Scan for the cell matching the given text and deliver its (X, Y) coordinate at center. 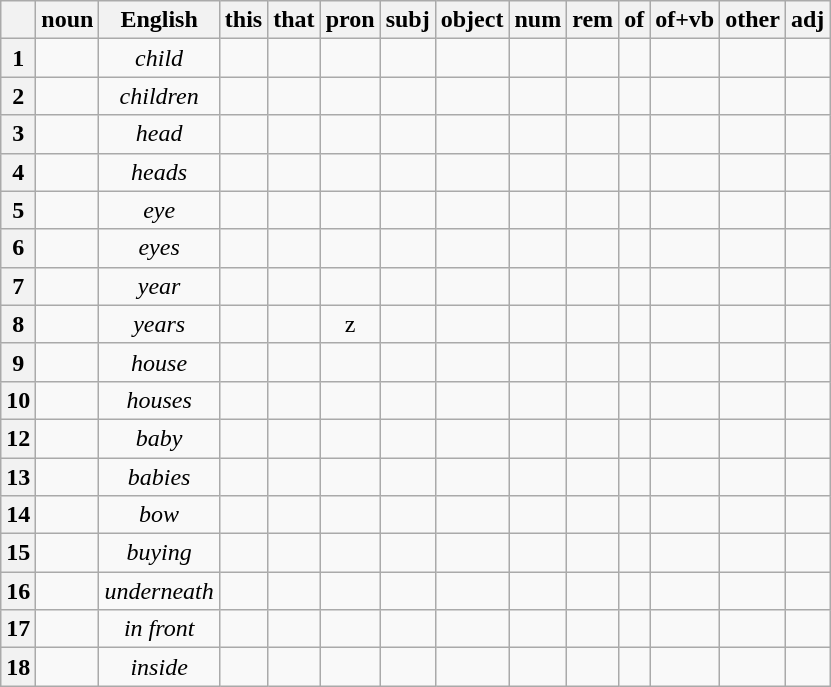
rem (593, 20)
eye (159, 210)
6 (18, 248)
bow (159, 515)
pron (350, 20)
13 (18, 477)
houses (159, 400)
15 (18, 553)
inside (159, 667)
10 (18, 400)
9 (18, 362)
2 (18, 96)
3 (18, 134)
adj (807, 20)
16 (18, 591)
buying (159, 553)
5 (18, 210)
4 (18, 172)
8 (18, 324)
1 (18, 58)
num (538, 20)
heads (159, 172)
17 (18, 629)
year (159, 286)
babies (159, 477)
of+vb (685, 20)
this (243, 20)
child (159, 58)
14 (18, 515)
7 (18, 286)
12 (18, 438)
z (350, 324)
that (294, 20)
object (472, 20)
English (159, 20)
children (159, 96)
underneath (159, 591)
noun (68, 20)
head (159, 134)
18 (18, 667)
baby (159, 438)
house (159, 362)
other (753, 20)
years (159, 324)
subj (408, 20)
eyes (159, 248)
of (634, 20)
in front (159, 629)
